Detect which cell encompasses the target text, then output its [x, y] center coordinate. 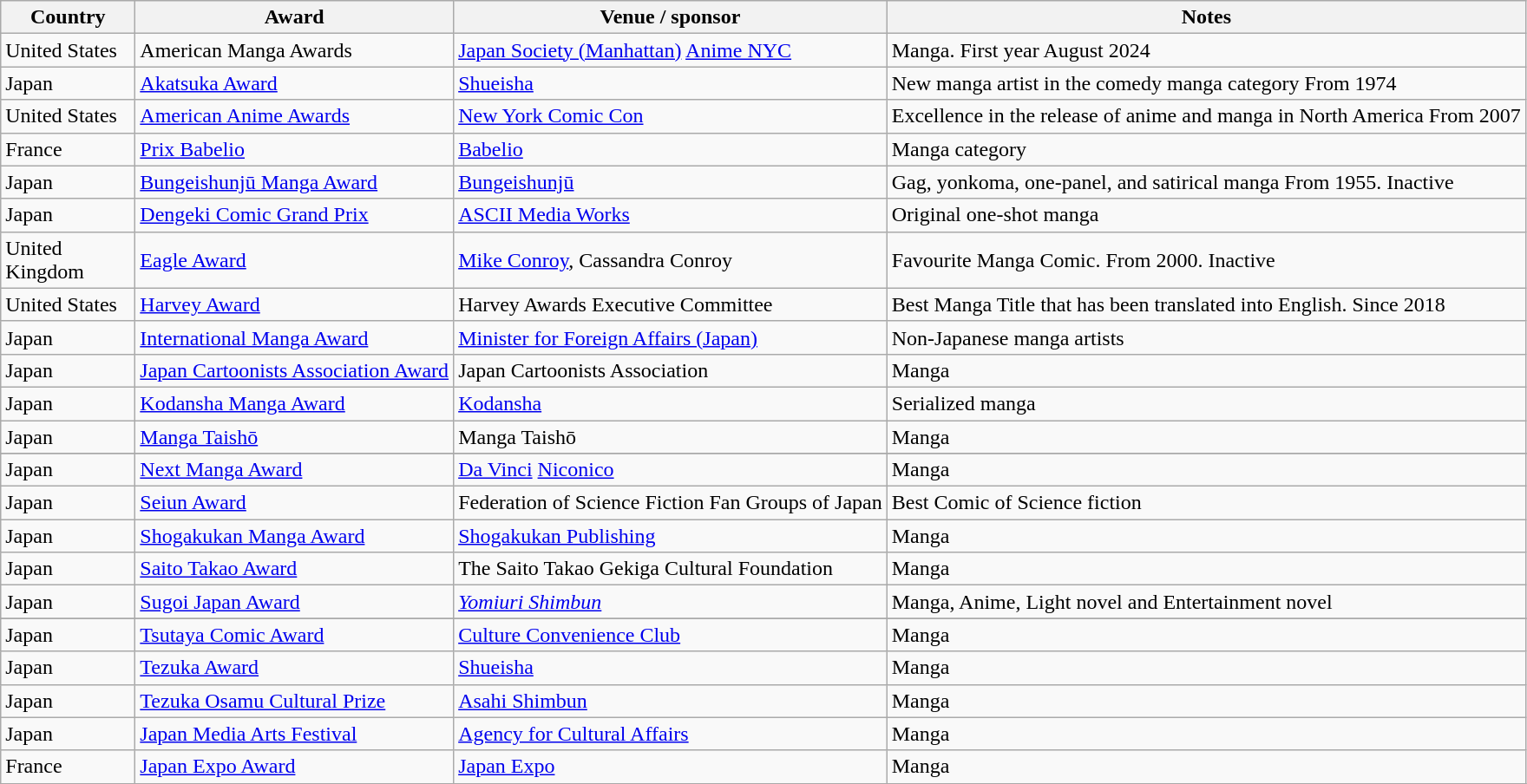
Manga. First year August 2024 [1206, 50]
Tsutaya Comic Award [295, 635]
Japan Expo [671, 767]
Harvey Award [295, 304]
Next Manga Award [295, 470]
Sugoi Japan Award [295, 602]
United Kingdom [68, 260]
Yomiuri Shimbun [671, 602]
Prix Babelio [295, 149]
American Anime Awards [295, 116]
Shogakukan Publishing [671, 536]
Best Manga Title that has been translated into English. Since 2018 [1206, 304]
Manga, Anime, Light novel and Entertainment novel [1206, 602]
New manga artist in the comedy manga category From 1974 [1206, 83]
Country [68, 17]
Venue / sponsor [671, 17]
Seiun Award [295, 503]
Babelio [671, 149]
Mike Conroy, Cassandra Conroy [671, 260]
Tezuka Award [295, 668]
Minister for Foreign Affairs (Japan) [671, 337]
New York Comic Con [671, 116]
Federation of Science Fiction Fan Groups of Japan [671, 503]
Kodansha [671, 403]
Manga category [1206, 149]
Excellence in the release of anime and manga in North America From 2007 [1206, 116]
Japan Cartoonists Association Award [295, 370]
The Saito Takao Gekiga Cultural Foundation [671, 569]
Tezuka Osamu Cultural Prize [295, 701]
Da Vinci Niconico [671, 470]
Japan Cartoonists Association [671, 370]
Saito Takao Award [295, 569]
Asahi Shimbun [671, 701]
Original one-shot manga [1206, 215]
Notes [1206, 17]
International Manga Award [295, 337]
Kodansha Manga Award [295, 403]
Favourite Manga Comic. From 2000. Inactive [1206, 260]
ASCII Media Works [671, 215]
American Manga Awards [295, 50]
Agency for Cultural Affairs [671, 734]
Culture Convenience Club [671, 635]
Japan Expo Award [295, 767]
Serialized manga [1206, 403]
Gag, yonkoma, one-panel, and satirical manga From 1955. Inactive [1206, 182]
Award [295, 17]
Eagle Award [295, 260]
Best Comic of Science fiction [1206, 503]
Japan Society (Manhattan) Anime NYC [671, 50]
Akatsuka Award [295, 83]
Non-Japanese manga artists [1206, 337]
Harvey Awards Executive Committee [671, 304]
Bungeishunjū Manga Award [295, 182]
Bungeishunjū [671, 182]
Dengeki Comic Grand Prix [295, 215]
Japan Media Arts Festival [295, 734]
Shogakukan Manga Award [295, 536]
